Search for the cell housing the specified text and yield its [x, y] center coordinate. 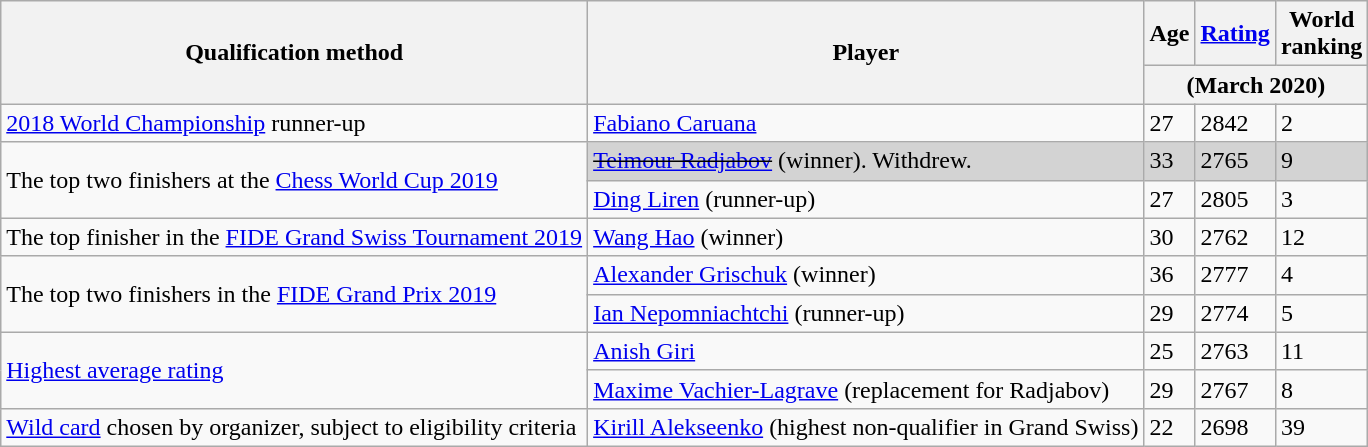
2765 [1235, 161]
Maxime Vachier-Lagrave (replacement for Radjabov) [866, 389]
Worldranking [1321, 34]
Ian Nepomniachtchi (runner-up) [866, 313]
The top two finishers at the Chess World Cup 2019 [294, 180]
25 [1170, 351]
Alexander Grischuk (winner) [866, 275]
36 [1170, 275]
The top two finishers in the FIDE Grand Prix 2019 [294, 294]
9 [1321, 161]
22 [1170, 427]
5 [1321, 313]
Anish Giri [866, 351]
2774 [1235, 313]
Wang Hao (winner) [866, 237]
2767 [1235, 389]
2763 [1235, 351]
8 [1321, 389]
Player [866, 52]
Qualification method [294, 52]
The top finisher in the FIDE Grand Swiss Tournament 2019 [294, 237]
30 [1170, 237]
2 [1321, 123]
Fabiano Caruana [866, 123]
3 [1321, 199]
Kirill Alekseenko (highest non-qualifier in Grand Swiss) [866, 427]
Age [1170, 34]
11 [1321, 351]
(March 2020) [1256, 85]
Ding Liren (runner-up) [866, 199]
2018 World Championship runner-up [294, 123]
4 [1321, 275]
12 [1321, 237]
33 [1170, 161]
Wild card chosen by organizer, subject to eligibility criteria [294, 427]
2762 [1235, 237]
2805 [1235, 199]
Teimour Radjabov (winner). Withdrew. [866, 161]
2842 [1235, 123]
2698 [1235, 427]
2777 [1235, 275]
39 [1321, 427]
Highest average rating [294, 370]
Rating [1235, 34]
